Output the [x, y] coordinate of the center of the cell containing the given text.  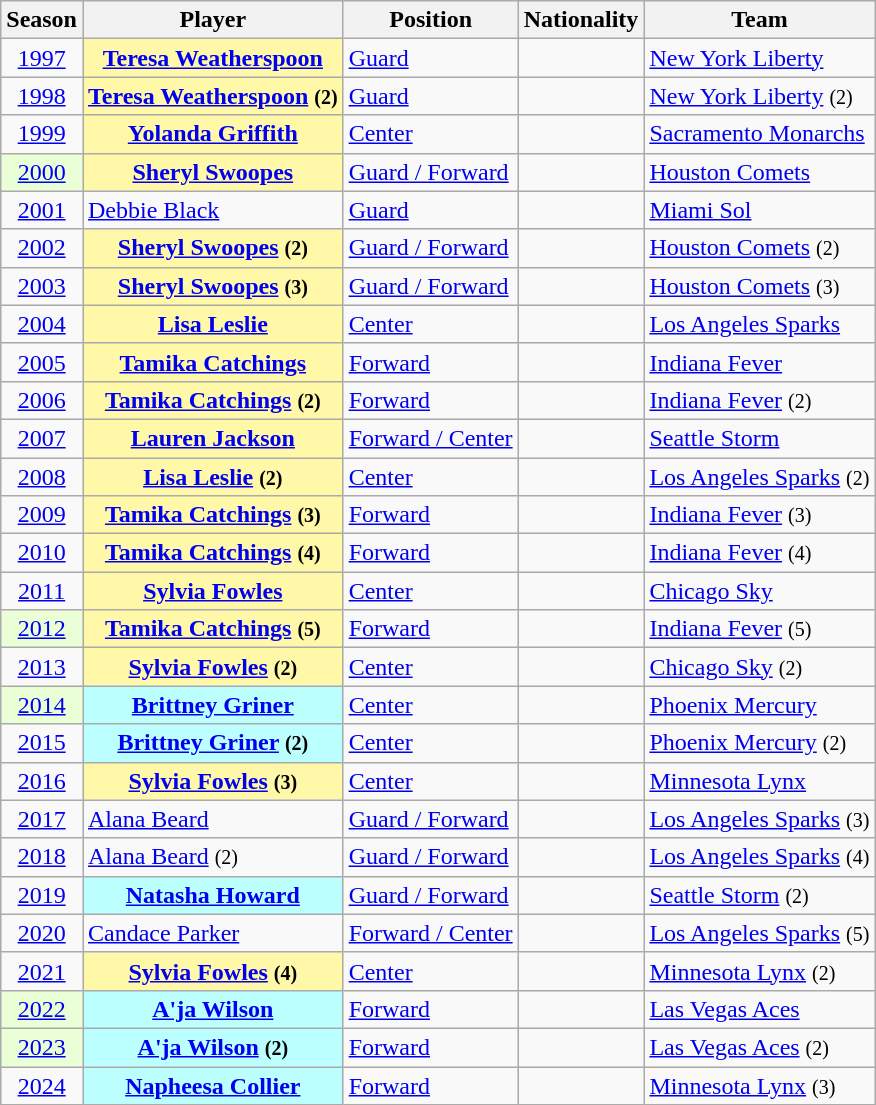
Los Angeles Sparks (3) [760, 819]
Tamika Catchings (3) [212, 515]
2013 [42, 667]
Teresa Weatherspoon [212, 58]
Indiana Fever (5) [760, 629]
Tamika Catchings [212, 362]
Sylvia Fowles (4) [212, 971]
2000 [42, 172]
New York Liberty (2) [760, 96]
Chicago Sky [760, 591]
2022 [42, 1009]
2010 [42, 553]
Tamika Catchings (4) [212, 553]
Indiana Fever (2) [760, 400]
Los Angeles Sparks (2) [760, 477]
Sheryl Swoopes [212, 172]
Las Vegas Aces (2) [760, 1047]
Miami Sol [760, 210]
Teresa Weatherspoon (2) [212, 96]
2021 [42, 971]
Debbie Black [212, 210]
Seattle Storm (2) [760, 895]
Houston Comets (3) [760, 286]
2015 [42, 743]
Brittney Griner (2) [212, 743]
Lisa Leslie [212, 324]
2018 [42, 857]
2008 [42, 477]
Position [430, 20]
2024 [42, 1085]
Minnesota Lynx [760, 781]
Phoenix Mercury (2) [760, 743]
Sylvia Fowles [212, 591]
2017 [42, 819]
1998 [42, 96]
Los Angeles Sparks [760, 324]
2011 [42, 591]
2012 [42, 629]
Alana Beard (2) [212, 857]
Los Angeles Sparks (4) [760, 857]
Napheesa Collier [212, 1085]
Lisa Leslie (2) [212, 477]
Alana Beard [212, 819]
New York Liberty [760, 58]
Minnesota Lynx (3) [760, 1085]
Minnesota Lynx (2) [760, 971]
2003 [42, 286]
Candace Parker [212, 933]
Los Angeles Sparks (5) [760, 933]
Nationality [581, 20]
2023 [42, 1047]
Las Vegas Aces [760, 1009]
1999 [42, 134]
2005 [42, 362]
2019 [42, 895]
Indiana Fever (4) [760, 553]
2001 [42, 210]
Indiana Fever (3) [760, 515]
Indiana Fever [760, 362]
Sylvia Fowles (2) [212, 667]
A'ja Wilson [212, 1009]
Sheryl Swoopes (3) [212, 286]
2016 [42, 781]
1997 [42, 58]
2020 [42, 933]
Sacramento Monarchs [760, 134]
A'ja Wilson (2) [212, 1047]
Yolanda Griffith [212, 134]
2002 [42, 248]
2006 [42, 400]
Sylvia Fowles (3) [212, 781]
Houston Comets (2) [760, 248]
Phoenix Mercury [760, 705]
Seattle Storm [760, 438]
Lauren Jackson [212, 438]
Brittney Griner [212, 705]
Season [42, 20]
Tamika Catchings (2) [212, 400]
2009 [42, 515]
Tamika Catchings (5) [212, 629]
Natasha Howard [212, 895]
2007 [42, 438]
Chicago Sky (2) [760, 667]
Sheryl Swoopes (2) [212, 248]
2004 [42, 324]
Houston Comets [760, 172]
Player [212, 20]
2014 [42, 705]
Team [760, 20]
